Capture the cell that displays the provided text and extract its (X, Y) central coordinate. 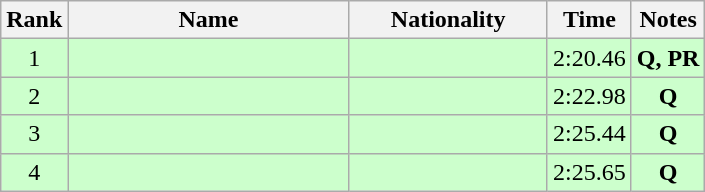
Notes (668, 20)
Nationality (448, 20)
Rank (34, 20)
Name (208, 20)
Time (589, 20)
2:25.44 (589, 134)
Q, PR (668, 58)
4 (34, 172)
2 (34, 96)
3 (34, 134)
2:20.46 (589, 58)
2:25.65 (589, 172)
1 (34, 58)
2:22.98 (589, 96)
